Identify which cell holds the provided text, then report its (x, y) central coordinate. 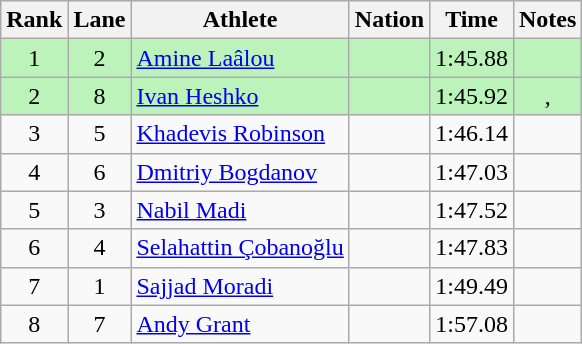
Time (472, 20)
Andy Grant (240, 324)
Sajjad Moradi (240, 286)
Selahattin Çobanoğlu (240, 248)
1:45.88 (472, 58)
1:49.49 (472, 286)
1:46.14 (472, 134)
Athlete (240, 20)
Amine Laâlou (240, 58)
1:47.52 (472, 210)
Khadevis Robinson (240, 134)
, (547, 96)
Lane (100, 20)
1:47.03 (472, 172)
1:47.83 (472, 248)
1:45.92 (472, 96)
1:57.08 (472, 324)
Nabil Madi (240, 210)
Dmitriy Bogdanov (240, 172)
Ivan Heshko (240, 96)
Rank (34, 20)
Nation (389, 20)
Notes (547, 20)
